Scan for the cell matching the given text and deliver its [X, Y] coordinate at center. 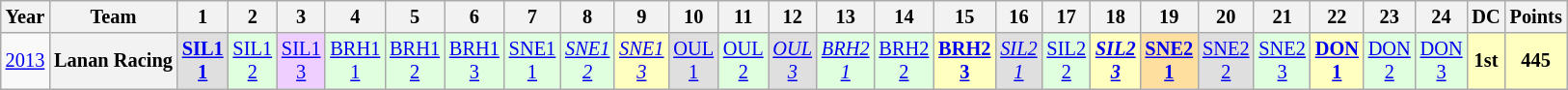
2013 [25, 61]
SNE12 [587, 61]
12 [793, 16]
Team [114, 16]
SNE23 [1282, 61]
18 [1116, 16]
1 [203, 16]
1st [1485, 61]
24 [1442, 16]
BRH11 [355, 61]
5 [415, 16]
OUL3 [793, 61]
20 [1226, 16]
SNE21 [1170, 61]
Year [25, 16]
Lanan Racing [114, 61]
BRH22 [904, 61]
10 [693, 16]
DC [1485, 16]
SNE13 [641, 61]
BRH21 [846, 61]
SIL21 [1018, 61]
23 [1390, 16]
2 [253, 16]
19 [1170, 16]
8 [587, 16]
SIL13 [301, 61]
6 [474, 16]
SIL12 [253, 61]
SIL22 [1067, 61]
17 [1067, 16]
15 [964, 16]
16 [1018, 16]
BRH12 [415, 61]
9 [641, 16]
445 [1536, 61]
DON3 [1442, 61]
14 [904, 16]
SNE11 [532, 61]
BRH23 [964, 61]
Points [1536, 16]
13 [846, 16]
11 [743, 16]
SNE22 [1226, 61]
22 [1337, 16]
4 [355, 16]
SIL11 [203, 61]
BRH13 [474, 61]
DON1 [1337, 61]
DON2 [1390, 61]
OUL2 [743, 61]
7 [532, 16]
SIL23 [1116, 61]
OUL1 [693, 61]
3 [301, 16]
21 [1282, 16]
